Scan for the cell matching the given text and deliver its [X, Y] coordinate at center. 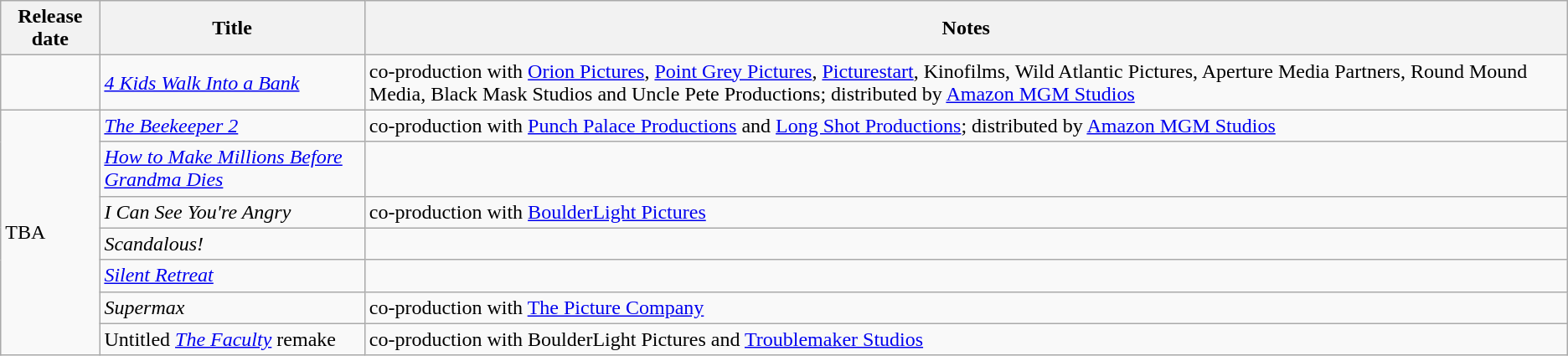
co-production with Punch Palace Productions and Long Shot Productions; distributed by Amazon MGM Studios [966, 126]
The Beekeeper 2 [232, 126]
Scandalous! [232, 244]
Release date [50, 28]
co-production with BoulderLight Pictures and Troublemaker Studios [966, 339]
co-production with The Picture Company [966, 307]
How to Make Millions Before Grandma Dies [232, 169]
Silent Retreat [232, 276]
Supermax [232, 307]
Title [232, 28]
TBA [50, 233]
Notes [966, 28]
I Can See You're Angry [232, 212]
4 Kids Walk Into a Bank [232, 82]
co-production with BoulderLight Pictures [966, 212]
Untitled The Faculty remake [232, 339]
